Return (X, Y) of the center of cell containing provided text 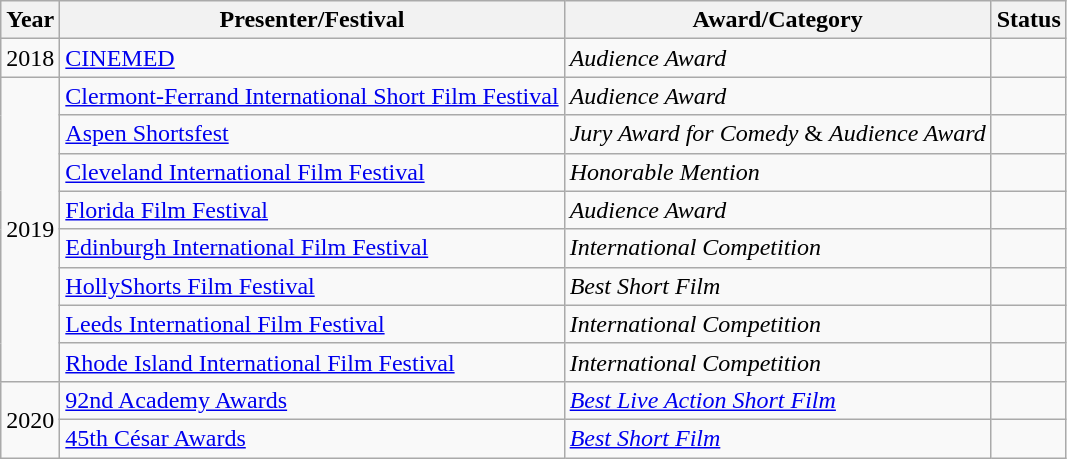
CINEMED (312, 58)
Rhode Island International Film Festival (312, 362)
Honorable Mention (778, 172)
Jury Award for Comedy & Audience Award (778, 134)
Status (1028, 20)
Presenter/Festival (312, 20)
Cleveland International Film Festival (312, 172)
Edinburgh International Film Festival (312, 248)
Clermont-Ferrand International Short Film Festival (312, 96)
Florida Film Festival (312, 210)
Best Live Action Short Film (778, 400)
Leeds International Film Festival (312, 324)
HollyShorts Film Festival (312, 286)
Aspen Shortsfest (312, 134)
92nd Academy Awards (312, 400)
Year (30, 20)
45th César Awards (312, 438)
2018 (30, 58)
Award/Category (778, 20)
2020 (30, 419)
2019 (30, 229)
